Search for the cell housing the specified text and yield its [X, Y] center coordinate. 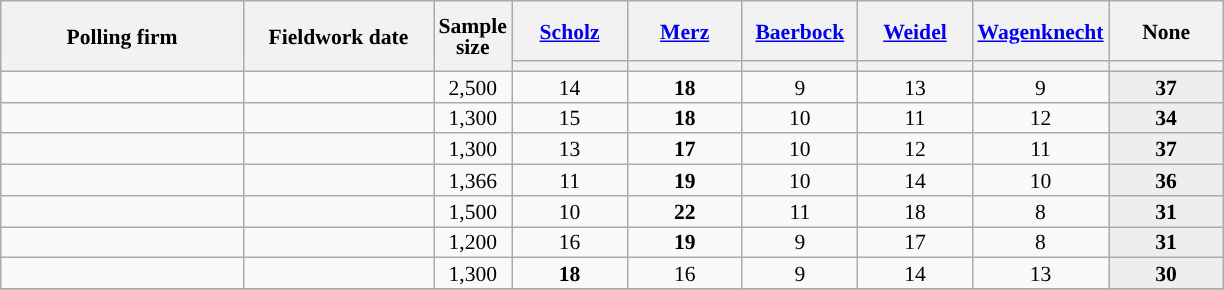
22 [684, 212]
1,500 [473, 212]
Wagenknecht [1040, 31]
Merz [684, 31]
Weidel [914, 31]
Scholz [570, 31]
Samplesize [473, 36]
1,200 [473, 242]
2,500 [473, 86]
15 [570, 118]
34 [1166, 118]
Fieldwork date [338, 36]
1,366 [473, 180]
30 [1166, 274]
None [1166, 31]
Baerbock [800, 31]
36 [1166, 180]
Polling firm [122, 36]
